Pinpoint the cell where the given text exists, returning its [x, y] midpoint coordinate. 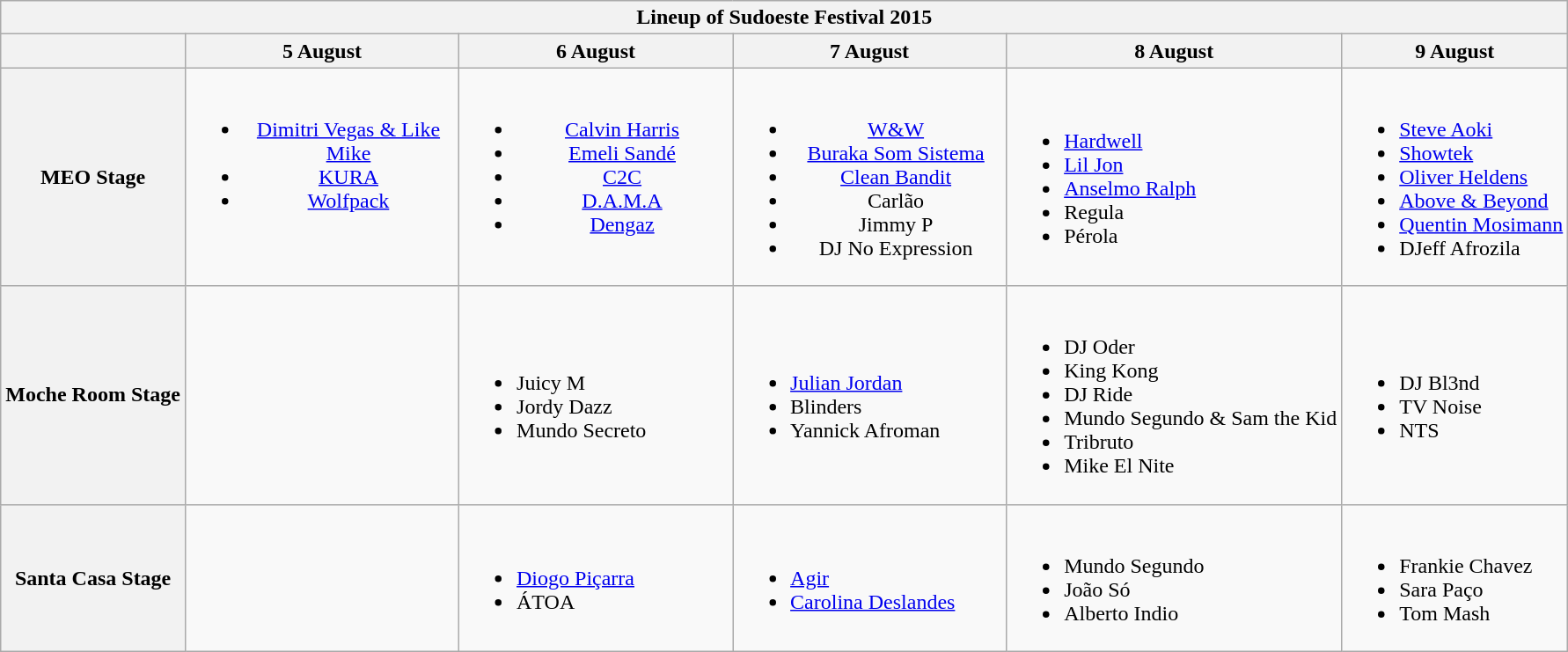
DJ Bl3ndTV NoiseNTS [1455, 395]
Dimitri Vegas & Like MikeKURAWolfpack [322, 177]
8 August [1174, 51]
W&WBuraka Som SistemaClean BanditCarlãoJimmy PDJ No Expression [869, 177]
Steve AokiShowtekOliver HeldensAbove & BeyondQuentin MosimannDJeff Afrozila [1455, 177]
AgirCarolina Deslandes [869, 577]
Diogo PiçarraÁTOA [597, 577]
Frankie ChavezSara PaçoTom Mash [1455, 577]
Calvin HarrisEmeli SandéC2CD.A.M.ADengaz [597, 177]
MEO Stage [93, 177]
Julian JordanBlindersYannick Afroman [869, 395]
9 August [1455, 51]
Lineup of Sudoeste Festival 2015 [785, 18]
HardwellLil JonAnselmo RalphRegulaPérola [1174, 177]
Mundo SegundoJoão SóAlberto Indio [1174, 577]
7 August [869, 51]
6 August [597, 51]
DJ OderKing KongDJ RideMundo Segundo & Sam the KidTribrutoMike El Nite [1174, 395]
5 August [322, 51]
Juicy MJordy DazzMundo Secreto [597, 395]
Santa Casa Stage [93, 577]
Moche Room Stage [93, 395]
